Search for the cell housing the specified text and yield its (X, Y) center coordinate. 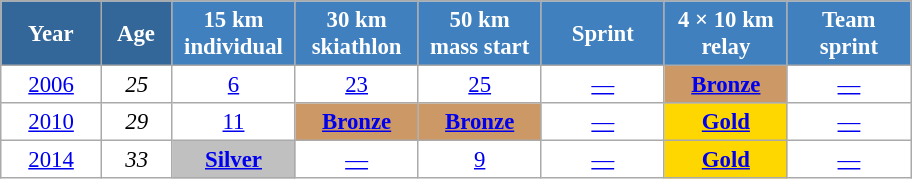
30 km skiathlon (356, 34)
Sprint (602, 34)
2006 (52, 85)
6 (234, 85)
Year (52, 34)
Age (136, 34)
11 (234, 122)
4 × 10 km relay (726, 34)
Silver (234, 160)
9 (480, 160)
50 km mass start (480, 34)
15 km individual (234, 34)
29 (136, 122)
23 (356, 85)
2014 (52, 160)
33 (136, 160)
Team sprint (848, 34)
2010 (52, 122)
